Determine the (X, Y) coordinate at the center of the cell enclosing the given text.  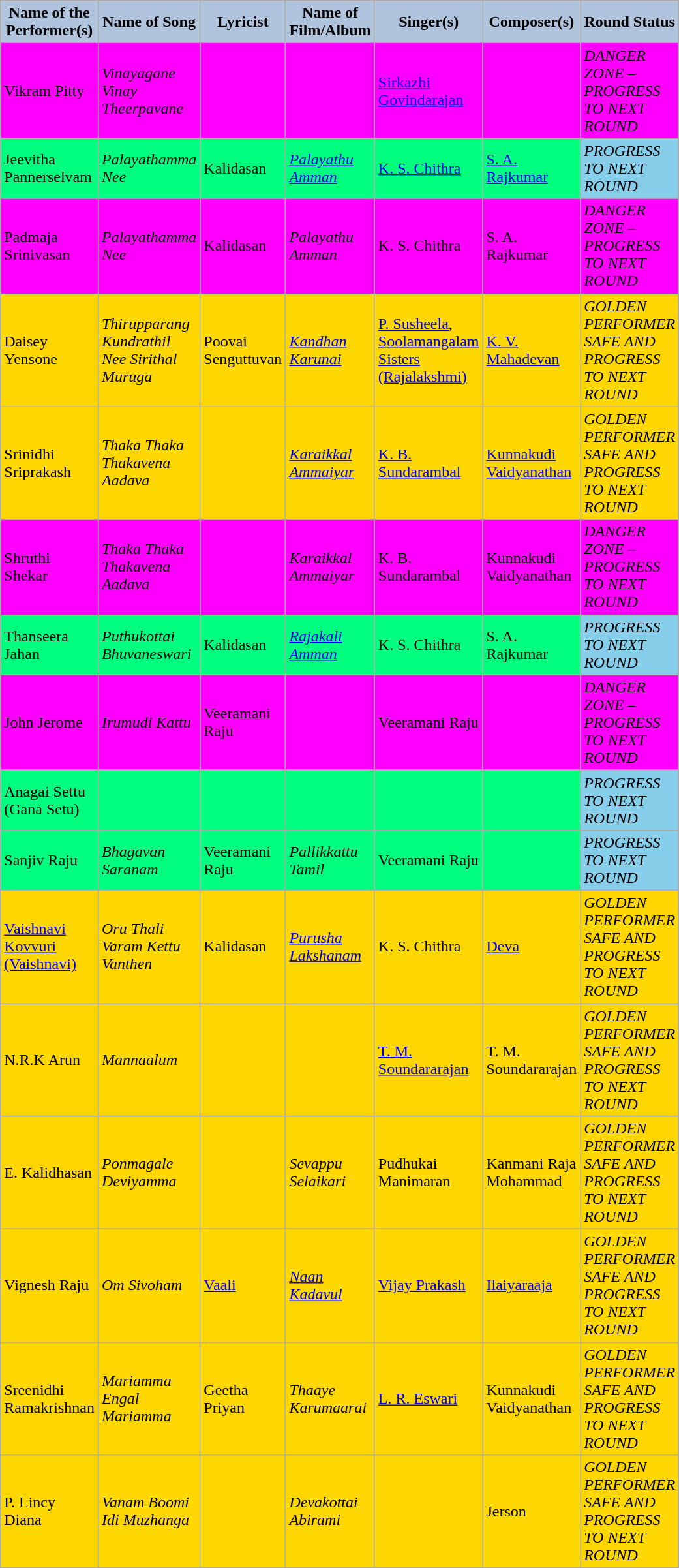
Bhagavan Saranam (149, 860)
Sreenidhi Ramakrishnan (50, 1399)
Vijay Prakash (429, 1285)
Round Status (630, 22)
Jeevitha Pannerselvam (50, 168)
Oru Thali Varam Kettu Vanthen (149, 946)
Anagai Settu (Gana Setu) (50, 800)
Vanam Boomi Idi Muzhanga (149, 1511)
E. Kalidhasan (50, 1173)
Vikram Pitty (50, 91)
Thanseera Jahan (50, 645)
Pudhukai Manimaran (429, 1173)
Om Sivoham (149, 1285)
Composer(s) (532, 22)
Vinayagane Vinay Theerpavane (149, 91)
N.R.K Arun (50, 1060)
Naan Kadavul (330, 1285)
Lyricist (243, 22)
Singer(s) (429, 22)
Srinidhi Sriprakash (50, 463)
Pallikkattu Tamil (330, 860)
Sevappu Selaikari (330, 1173)
Purusha Lakshanam (330, 946)
K. V. Mahadevan (532, 350)
Vaishnavi Kovvuri (Vaishnavi) (50, 946)
Padmaja Srinivasan (50, 246)
Jerson (532, 1511)
Ilaiyaraaja (532, 1285)
Name of Song (149, 22)
Ponmagale Deviyamma (149, 1173)
John Jerome (50, 722)
Thaaye Karumaarai (330, 1399)
Puthukottai Bhuvaneswari (149, 645)
Kanmani Raja Mohammad (532, 1173)
Name of Film/Album (330, 22)
L. R. Eswari (429, 1399)
Thirupparang Kundrathil Nee Sirithal Muruga (149, 350)
Rajakali Amman (330, 645)
Mannaalum (149, 1060)
Name of the Performer(s) (50, 22)
Deva (532, 946)
Devakottai Abirami (330, 1511)
Vignesh Raju (50, 1285)
Shruthi Shekar (50, 567)
Irumudi Kattu (149, 722)
Geetha Priyan (243, 1399)
Sanjiv Raju (50, 860)
Poovai Senguttuvan (243, 350)
Mariamma Engal Mariamma (149, 1399)
P. Lincy Diana (50, 1511)
Kandhan Karunai (330, 350)
Daisey Yensone (50, 350)
Sirkazhi Govindarajan (429, 91)
P. Susheela, Soolamangalam Sisters (Rajalakshmi) (429, 350)
Vaali (243, 1285)
